Search for the cell housing the specified text and yield its (x, y) center coordinate. 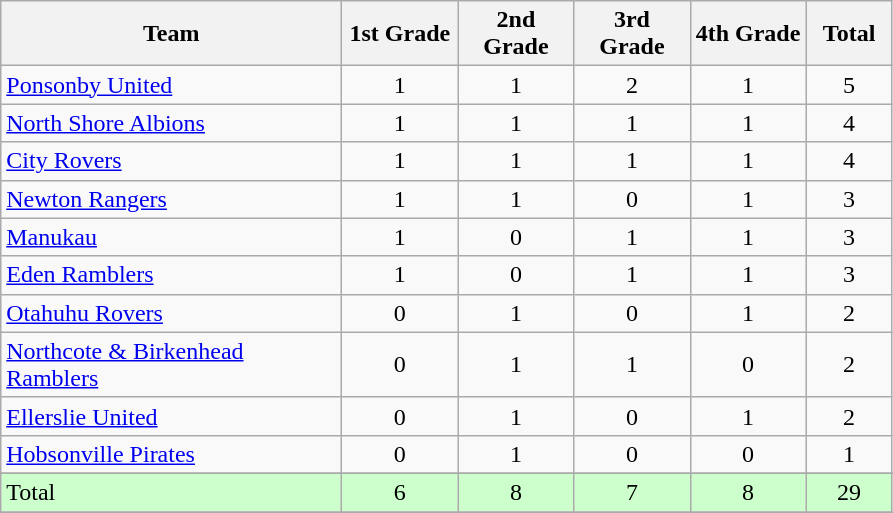
Eden Ramblers (172, 275)
1st Grade (400, 34)
Hobsonville Pirates (172, 454)
Otahuhu Rovers (172, 313)
Team (172, 34)
7 (632, 492)
5 (849, 85)
4th Grade (748, 34)
3rd Grade (632, 34)
2nd Grade (516, 34)
North Shore Albions (172, 123)
Ponsonby United (172, 85)
Ellerslie United (172, 416)
City Rovers (172, 161)
Northcote & Birkenhead Ramblers (172, 364)
6 (400, 492)
29 (849, 492)
Manukau (172, 237)
Newton Rangers (172, 199)
